Scan for the cell matching the given text and deliver its [x, y] coordinate at center. 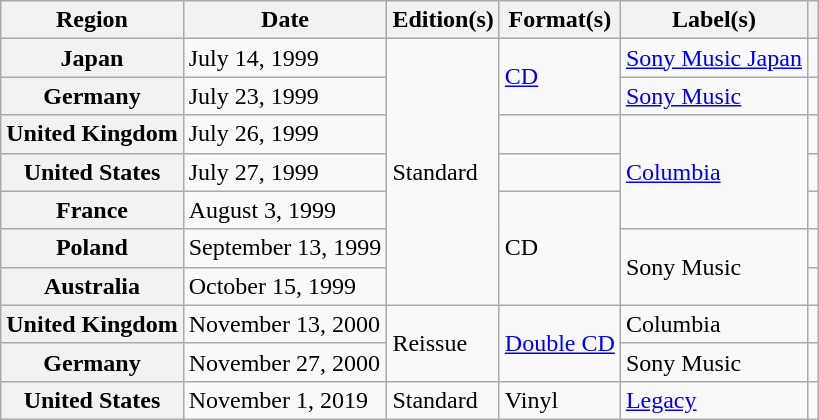
Reissue [443, 343]
October 15, 1999 [285, 286]
September 13, 1999 [285, 248]
Poland [92, 248]
Double CD [560, 343]
Legacy [714, 400]
Format(s) [560, 20]
July 27, 1999 [285, 172]
July 26, 1999 [285, 134]
Japan [92, 58]
November 27, 2000 [285, 362]
July 23, 1999 [285, 96]
Sony Music Japan [714, 58]
France [92, 210]
November 13, 2000 [285, 324]
Vinyl [560, 400]
Label(s) [714, 20]
November 1, 2019 [285, 400]
Australia [92, 286]
Date [285, 20]
August 3, 1999 [285, 210]
Edition(s) [443, 20]
Region [92, 20]
July 14, 1999 [285, 58]
